For the text-containing cell, return its midpoint in [X, Y] coordinate format. 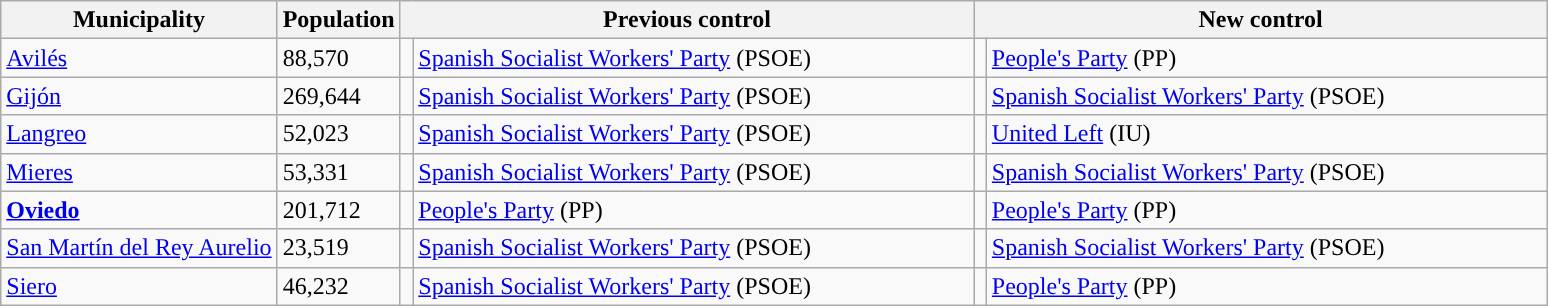
Oviedo [139, 210]
201,712 [338, 210]
Mieres [139, 172]
53,331 [338, 172]
Avilés [139, 58]
52,023 [338, 134]
Population [338, 20]
46,232 [338, 286]
Previous control [687, 20]
Langreo [139, 134]
New control [1261, 20]
Siero [139, 286]
23,519 [338, 248]
Gijón [139, 96]
United Left (IU) [1266, 134]
Municipality [139, 20]
269,644 [338, 96]
88,570 [338, 58]
San Martín del Rey Aurelio [139, 248]
